Scan for the cell matching the given text and deliver its (x, y) coordinate at center. 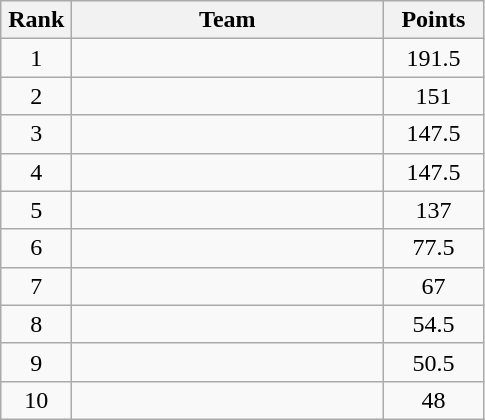
Points (434, 20)
Team (228, 20)
10 (36, 400)
54.5 (434, 324)
7 (36, 286)
1 (36, 58)
4 (36, 172)
5 (36, 210)
3 (36, 134)
6 (36, 248)
50.5 (434, 362)
Rank (36, 20)
191.5 (434, 58)
8 (36, 324)
77.5 (434, 248)
67 (434, 286)
2 (36, 96)
48 (434, 400)
137 (434, 210)
9 (36, 362)
151 (434, 96)
